From the cell containing the given text, extract its center point as (X, Y) coordinate. 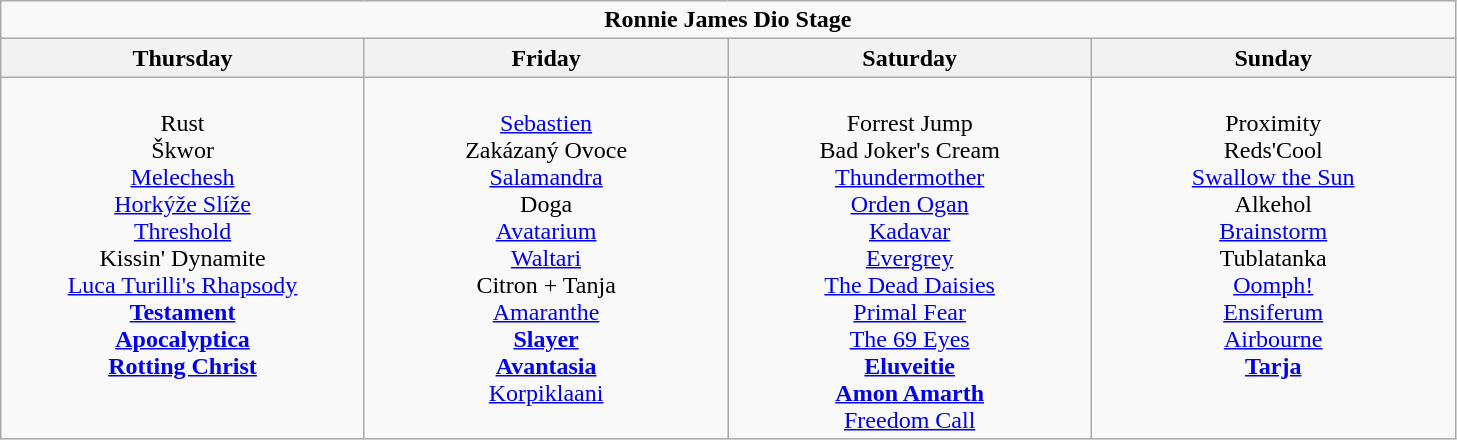
Ronnie James Dio Stage (728, 20)
Forrest Jump Bad Joker's Cream Thundermother Orden Ogan Kadavar Evergrey The Dead Daisies Primal Fear The 69 Eyes Eluveitie Amon Amarth Freedom Call (910, 258)
Rust Škwor Melechesh Horkýže Slíže Threshold Kissin' Dynamite Luca Turilli's Rhapsody Testament Apocalyptica Rotting Christ (183, 258)
Friday (546, 58)
Saturday (910, 58)
Sunday (1273, 58)
Sebastien Zakázaný Ovoce Salamandra Doga Avatarium Waltari Citron + Tanja Amaranthe Slayer Avantasia Korpiklaani (546, 258)
Proximity Reds'Cool Swallow the Sun Alkehol Brainstorm Tublatanka Oomph! Ensiferum Airbourne Tarja (1273, 258)
Thursday (183, 58)
